Return the (X, Y) coordinate for the center point of the cell that contains the specified text.  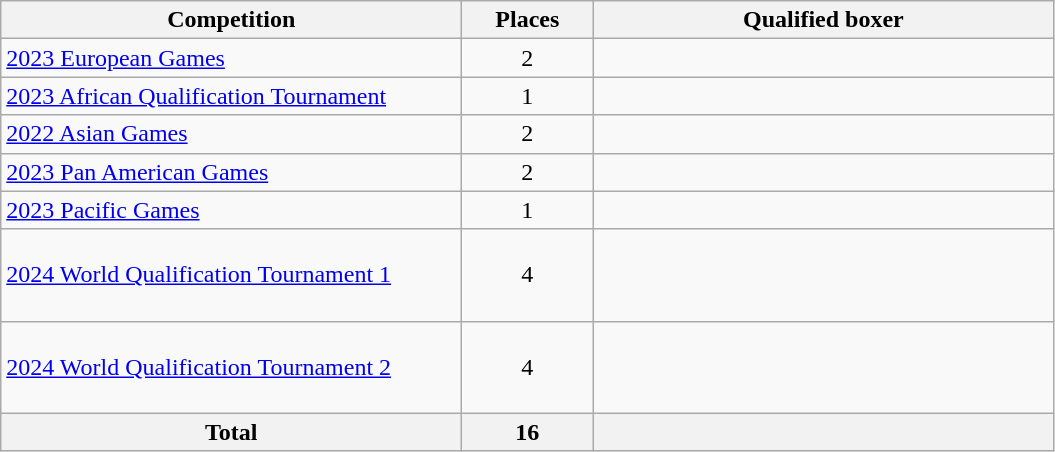
Total (232, 432)
2023 African Qualification Tournament (232, 96)
2024 World Qualification Tournament 1 (232, 275)
2024 World Qualification Tournament 2 (232, 367)
Qualified boxer (824, 20)
2023 Pacific Games (232, 210)
2022 Asian Games (232, 134)
2023 European Games (232, 58)
16 (528, 432)
Places (528, 20)
2023 Pan American Games (232, 172)
Competition (232, 20)
